Provide the [X, Y] coordinate of the cell's center where the given text is located.  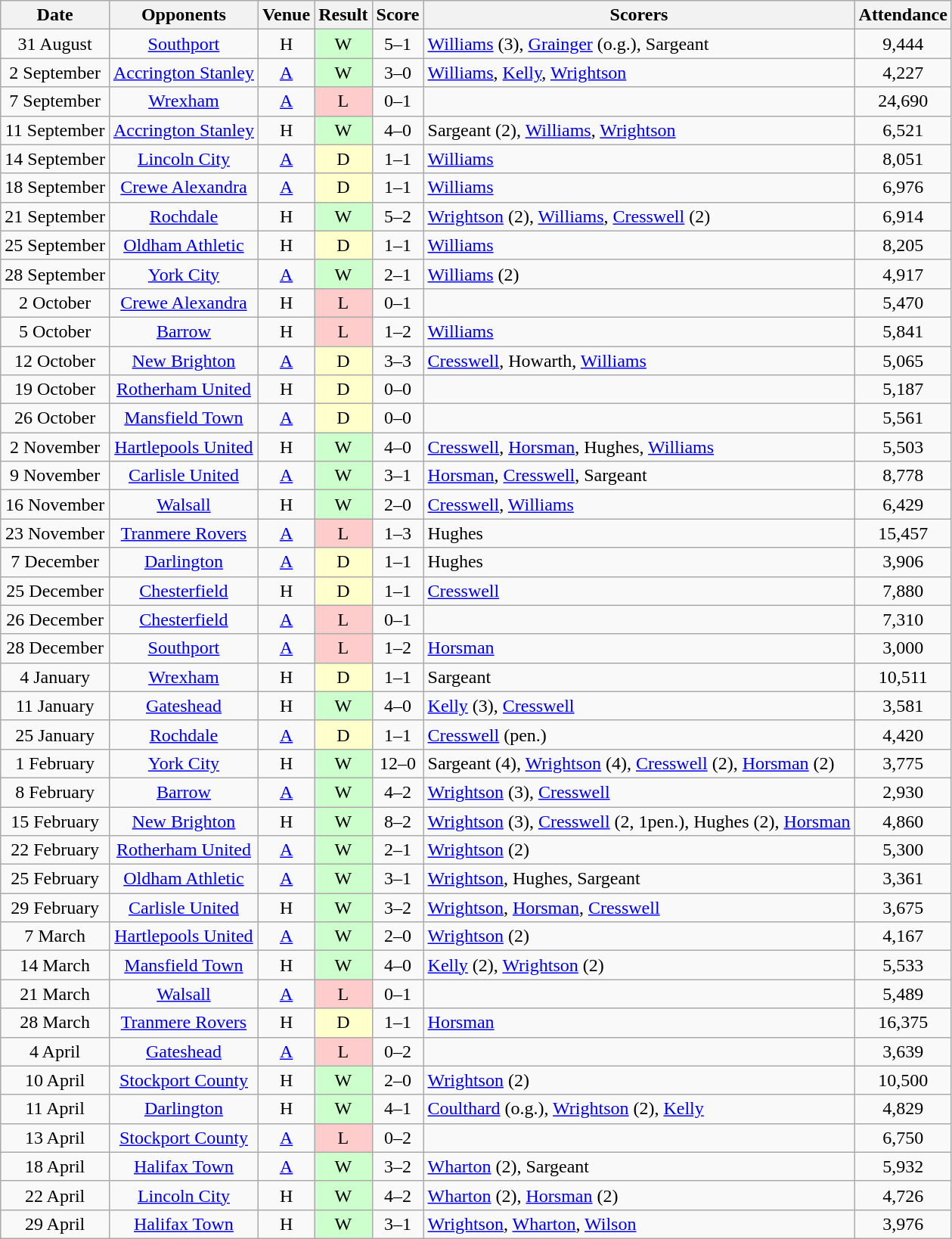
1 February [55, 763]
7 March [55, 936]
10 April [55, 1080]
Kelly (3), Cresswell [639, 706]
Williams, Kelly, Wrightson [639, 73]
Opponents [183, 15]
22 April [55, 1195]
5 October [55, 331]
Wharton (2), Horsman (2) [639, 1195]
11 January [55, 706]
6,429 [903, 505]
25 December [55, 591]
12–0 [398, 763]
10,500 [903, 1080]
21 September [55, 216]
8,205 [903, 245]
3–3 [398, 361]
Horsman, Cresswell, Sargeant [639, 476]
3,000 [903, 648]
3,361 [903, 879]
8,051 [903, 159]
Wrightson (3), Cresswell (2, 1pen.), Hughes (2), Horsman [639, 821]
6,976 [903, 188]
12 October [55, 361]
16,375 [903, 1023]
21 March [55, 994]
28 December [55, 648]
5,065 [903, 361]
Cresswell, Horsman, Hughes, Williams [639, 447]
Wrightson, Hughes, Sargeant [639, 879]
25 February [55, 879]
Sargeant [639, 677]
3,775 [903, 763]
11 April [55, 1109]
2 September [55, 73]
9 November [55, 476]
26 October [55, 418]
3,639 [903, 1051]
18 April [55, 1166]
5,300 [903, 850]
9,444 [903, 44]
Cresswell [639, 591]
4 January [55, 677]
Williams (3), Grainger (o.g.), Sargeant [639, 44]
13 April [55, 1138]
Sargeant (2), Williams, Wrightson [639, 130]
24,690 [903, 101]
Venue [286, 15]
Wrightson (3), Cresswell [639, 792]
4 April [55, 1051]
8–2 [398, 821]
4–1 [398, 1109]
Result [343, 15]
6,750 [903, 1138]
3,581 [903, 706]
28 March [55, 1023]
5,187 [903, 390]
7 September [55, 101]
2 November [55, 447]
3,675 [903, 908]
7,880 [903, 591]
11 September [55, 130]
22 February [55, 850]
Scorers [639, 15]
4,829 [903, 1109]
3,976 [903, 1224]
Wrightson, Wharton, Wilson [639, 1224]
Sargeant (4), Wrightson (4), Cresswell (2), Horsman (2) [639, 763]
14 September [55, 159]
15,457 [903, 533]
4,726 [903, 1195]
5–2 [398, 216]
3,906 [903, 562]
28 September [55, 274]
25 January [55, 734]
Cresswell, Williams [639, 505]
16 November [55, 505]
5,489 [903, 994]
Williams (2) [639, 274]
5,561 [903, 418]
15 February [55, 821]
Kelly (2), Wrightson (2) [639, 965]
2 October [55, 303]
5–1 [398, 44]
3–0 [398, 73]
Cresswell (pen.) [639, 734]
4,227 [903, 73]
4,860 [903, 821]
2,930 [903, 792]
1–3 [398, 533]
5,533 [903, 965]
6,914 [903, 216]
4,917 [903, 274]
8,778 [903, 476]
14 March [55, 965]
Date [55, 15]
5,841 [903, 331]
26 December [55, 619]
19 October [55, 390]
Attendance [903, 15]
Cresswell, Howarth, Williams [639, 361]
4,420 [903, 734]
Score [398, 15]
18 September [55, 188]
29 February [55, 908]
7,310 [903, 619]
5,470 [903, 303]
10,511 [903, 677]
23 November [55, 533]
Wrightson, Horsman, Cresswell [639, 908]
8 February [55, 792]
4,167 [903, 936]
Wrightson (2), Williams, Cresswell (2) [639, 216]
5,503 [903, 447]
31 August [55, 44]
Coulthard (o.g.), Wrightson (2), Kelly [639, 1109]
5,932 [903, 1166]
29 April [55, 1224]
6,521 [903, 130]
Wharton (2), Sargeant [639, 1166]
7 December [55, 562]
25 September [55, 245]
